Scan for the cell matching the given text and deliver its [X, Y] coordinate at center. 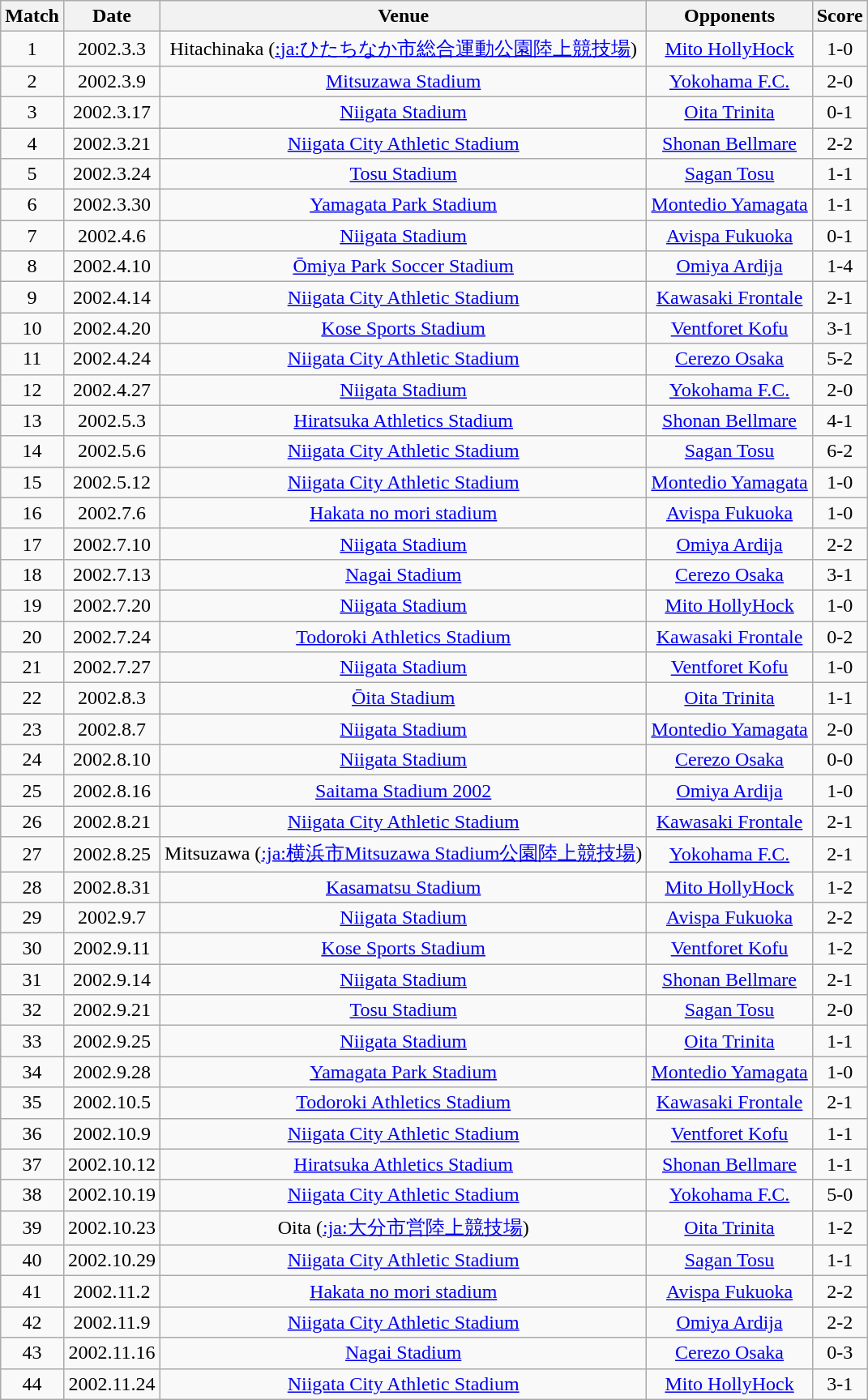
43 [32, 1353]
Hitachinaka (:ja:ひたちなか市総合運動公園陸上競技場) [404, 49]
2002.11.9 [112, 1322]
2002.7.6 [112, 513]
Mitsuzawa (:ja:横浜市Mitsuzawa Stadium公園陸上競技場) [404, 854]
27 [32, 854]
2002.4.20 [112, 328]
Date [112, 16]
36 [32, 1133]
2002.3.3 [112, 49]
5-0 [840, 1195]
2002.3.17 [112, 112]
41 [32, 1291]
2002.7.10 [112, 544]
2002.9.14 [112, 980]
34 [32, 1072]
11 [32, 359]
12 [32, 390]
2002.7.27 [112, 668]
2002.5.12 [112, 482]
6-2 [840, 451]
44 [32, 1384]
Ōita Stadium [404, 698]
2002.4.10 [112, 267]
1-4 [840, 267]
2002.11.2 [112, 1291]
2002.4.14 [112, 297]
5 [32, 174]
2002.11.16 [112, 1353]
2002.10.9 [112, 1133]
35 [32, 1103]
9 [32, 297]
2002.9.7 [112, 918]
23 [32, 729]
29 [32, 918]
2002.8.21 [112, 822]
42 [32, 1322]
2002.8.10 [112, 760]
16 [32, 513]
3 [32, 112]
25 [32, 791]
2002.8.31 [112, 887]
Opponents [729, 16]
2002.10.23 [112, 1228]
2002.8.16 [112, 791]
2002.9.21 [112, 1010]
1 [32, 49]
2002.4.24 [112, 359]
2002.9.11 [112, 949]
13 [32, 420]
0-2 [840, 636]
Mitsuzawa Stadium [404, 81]
2002.11.24 [112, 1384]
26 [32, 822]
Match [32, 16]
4-1 [840, 420]
2002.3.24 [112, 174]
31 [32, 980]
7 [32, 236]
Kasamatsu Stadium [404, 887]
10 [32, 328]
19 [32, 605]
Oita (:ja:大分市営陸上競技場) [404, 1228]
40 [32, 1261]
15 [32, 482]
28 [32, 887]
14 [32, 451]
Venue [404, 16]
2002.10.29 [112, 1261]
20 [32, 636]
2002.4.6 [112, 236]
4 [32, 143]
30 [32, 949]
5-2 [840, 359]
0-0 [840, 760]
Ōmiya Park Soccer Stadium [404, 267]
2002.4.27 [112, 390]
Score [840, 16]
37 [32, 1164]
2002.9.28 [112, 1072]
8 [32, 267]
24 [32, 760]
2002.7.13 [112, 574]
2002.3.21 [112, 143]
2002.9.25 [112, 1041]
39 [32, 1228]
6 [32, 205]
2002.10.19 [112, 1195]
32 [32, 1010]
2002.10.12 [112, 1164]
2002.8.25 [112, 854]
2002.3.9 [112, 81]
22 [32, 698]
2002.7.20 [112, 605]
2002.8.7 [112, 729]
2 [32, 81]
2002.3.30 [112, 205]
21 [32, 668]
2002.5.6 [112, 451]
18 [32, 574]
17 [32, 544]
Saitama Stadium 2002 [404, 791]
2002.10.5 [112, 1103]
38 [32, 1195]
33 [32, 1041]
0-3 [840, 1353]
2002.5.3 [112, 420]
2002.8.3 [112, 698]
2002.7.24 [112, 636]
